For the text-containing cell, return its midpoint in (x, y) coordinate format. 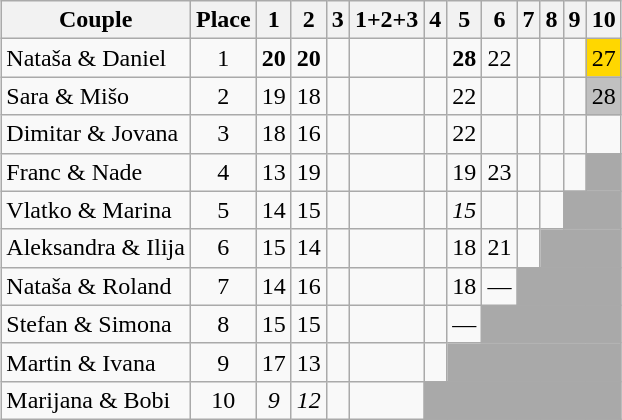
Place (223, 20)
Franc & Nade (96, 172)
Martin & Ivana (96, 362)
23 (500, 172)
Aleksandra & Ilija (96, 248)
Couple (96, 20)
Marijana & Bobi (96, 400)
1+2+3 (386, 20)
Stefan & Simona (96, 324)
21 (500, 248)
Dimitar & Jovana (96, 134)
Nataša & Daniel (96, 58)
17 (274, 362)
Sara & Mišo (96, 96)
27 (604, 58)
Vlatko & Marina (96, 210)
12 (308, 400)
Nataša & Roland (96, 286)
